Determine the (x, y) coordinate at the center of the cell enclosing the given text.  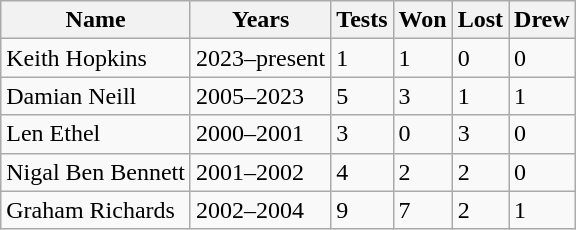
Len Ethel (96, 134)
Graham Richards (96, 210)
Won (422, 20)
Tests (362, 20)
Drew (542, 20)
4 (362, 172)
2001–2002 (260, 172)
Name (96, 20)
2002–2004 (260, 210)
7 (422, 210)
2023–present (260, 58)
Years (260, 20)
2005–2023 (260, 96)
5 (362, 96)
9 (362, 210)
Nigal Ben Bennett (96, 172)
Lost (480, 20)
Keith Hopkins (96, 58)
2000–2001 (260, 134)
Damian Neill (96, 96)
